Output the [x, y] coordinate of the center of the cell containing the given text.  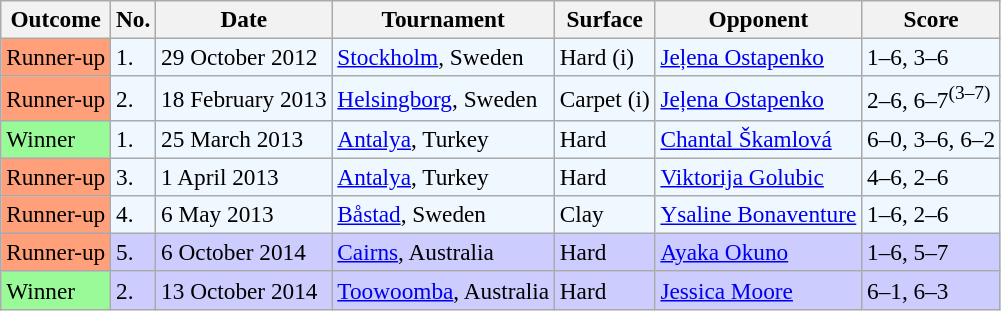
1 April 2013 [244, 177]
No. [134, 19]
Ayaka Okuno [758, 252]
1–6, 5–7 [932, 252]
5. [134, 252]
Helsingborg, Sweden [443, 98]
Viktorija Golubic [758, 177]
Opponent [758, 19]
Score [932, 19]
Surface [604, 19]
1–6, 3–6 [932, 57]
Cairns, Australia [443, 252]
Date [244, 19]
Jessica Moore [758, 290]
Chantal Škamlová [758, 139]
18 February 2013 [244, 98]
Hard (i) [604, 57]
6 October 2014 [244, 252]
6 May 2013 [244, 214]
25 March 2013 [244, 139]
Ysaline Bonaventure [758, 214]
13 October 2014 [244, 290]
Outcome [56, 19]
29 October 2012 [244, 57]
Toowoomba, Australia [443, 290]
6–0, 3–6, 6–2 [932, 139]
6–1, 6–3 [932, 290]
Clay [604, 214]
2–6, 6–7(3–7) [932, 98]
3. [134, 177]
Båstad, Sweden [443, 214]
Tournament [443, 19]
4. [134, 214]
1–6, 2–6 [932, 214]
4–6, 2–6 [932, 177]
Stockholm, Sweden [443, 57]
Carpet (i) [604, 98]
